Determine the [X, Y] coordinate at the center of the cell enclosing the given text.  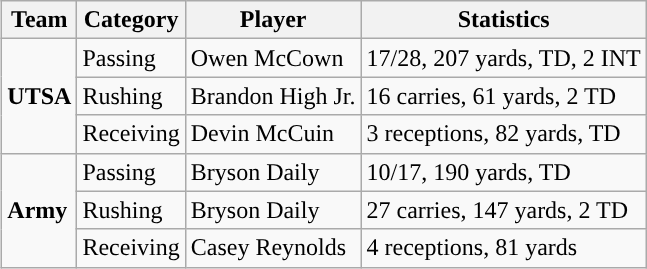
Team [40, 20]
10/17, 190 yards, TD [504, 172]
Devin McCuin [273, 134]
UTSA [40, 96]
Casey Reynolds [273, 248]
17/28, 207 yards, TD, 2 INT [504, 58]
4 receptions, 81 yards [504, 248]
Player [273, 20]
Brandon High Jr. [273, 96]
27 carries, 147 yards, 2 TD [504, 210]
Category [131, 20]
3 receptions, 82 yards, TD [504, 134]
16 carries, 61 yards, 2 TD [504, 96]
Statistics [504, 20]
Owen McCown [273, 58]
Army [40, 210]
